Identify which cell holds the provided text, then report its (X, Y) central coordinate. 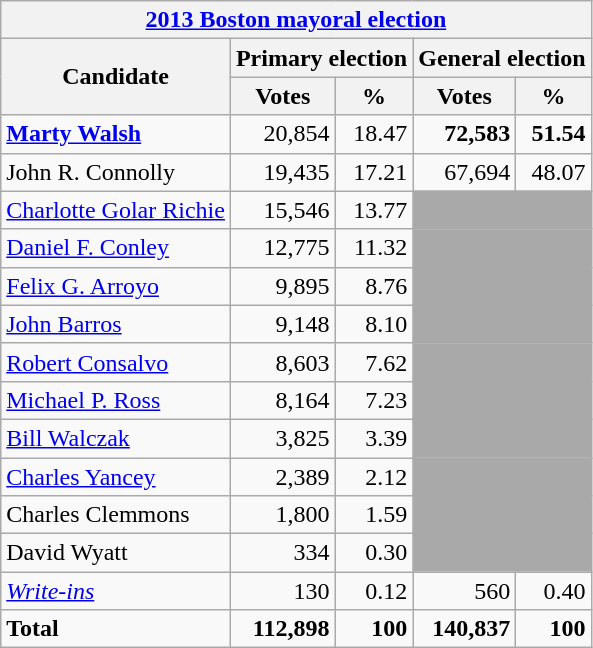
8.10 (374, 324)
7.62 (374, 362)
Charles Clemmons (116, 515)
13.77 (374, 210)
General election (502, 58)
51.54 (554, 134)
Primary election (321, 58)
9,895 (282, 286)
334 (282, 553)
Michael P. Ross (116, 400)
48.07 (554, 172)
3,825 (282, 438)
130 (282, 591)
8.76 (374, 286)
140,837 (464, 629)
19,435 (282, 172)
560 (464, 591)
67,694 (464, 172)
Felix G. Arroyo (116, 286)
8,164 (282, 400)
Candidate (116, 77)
17.21 (374, 172)
15,546 (282, 210)
David Wyatt (116, 553)
0.30 (374, 553)
3.39 (374, 438)
20,854 (282, 134)
2013 Boston mayoral election (296, 20)
John Barros (116, 324)
8,603 (282, 362)
2,389 (282, 477)
John R. Connolly (116, 172)
12,775 (282, 248)
18.47 (374, 134)
Total (116, 629)
72,583 (464, 134)
1,800 (282, 515)
0.12 (374, 591)
7.23 (374, 400)
Marty Walsh (116, 134)
9,148 (282, 324)
1.59 (374, 515)
11.32 (374, 248)
112,898 (282, 629)
0.40 (554, 591)
2.12 (374, 477)
Bill Walczak (116, 438)
Write-ins (116, 591)
Daniel F. Conley (116, 248)
Charles Yancey (116, 477)
Robert Consalvo (116, 362)
Charlotte Golar Richie (116, 210)
